Extract the (x, y) coordinate from the center of the cell holding the provided text.  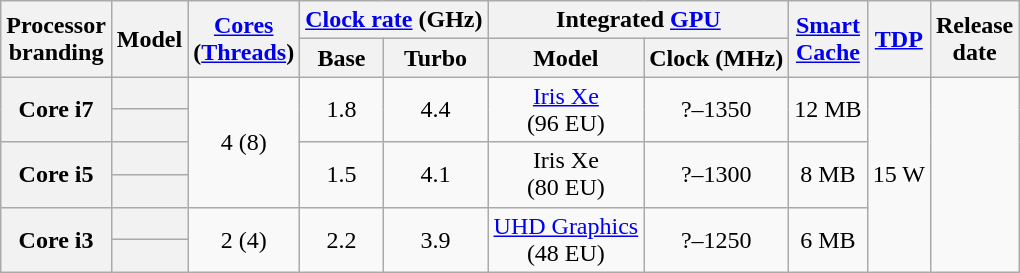
1.5 (342, 174)
Core i5 (56, 174)
?–1250 (716, 240)
2.2 (342, 240)
8 MB (828, 174)
UHD Graphics(48 EU) (566, 240)
2 (4) (244, 240)
12 MB (828, 110)
Clock (MHz) (716, 58)
Core i3 (56, 240)
15 W (898, 174)
Turbo (436, 58)
SmartCache (828, 39)
TDP (898, 39)
Iris Xe(96 EU) (566, 110)
Processorbranding (56, 39)
4.4 (436, 110)
?–1350 (716, 110)
4 (8) (244, 142)
Clock rate (GHz) (394, 20)
Cores(Threads) (244, 39)
4.1 (436, 174)
Releasedate (974, 39)
3.9 (436, 240)
Base (342, 58)
Iris Xe(80 EU) (566, 174)
Core i7 (56, 110)
1.8 (342, 110)
6 MB (828, 240)
Integrated GPU (638, 20)
?–1300 (716, 174)
